Scan for the cell matching the given text and deliver its (x, y) coordinate at center. 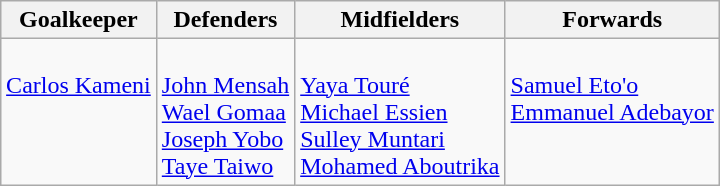
Yaya Touré Michael Essien Sulley Muntari Mohamed Aboutrika (400, 112)
Carlos Kameni (79, 112)
Forwards (612, 20)
Defenders (225, 20)
Midfielders (400, 20)
Goalkeeper (79, 20)
John Mensah Wael Gomaa Joseph Yobo Taye Taiwo (225, 112)
Samuel Eto'o Emmanuel Adebayor (612, 112)
